Find where the given text appears and provide that cell's center as (X, Y) coordinate. 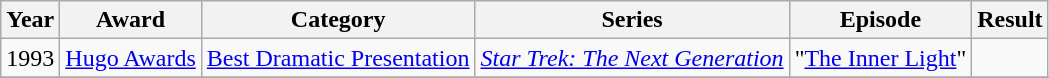
Result (1010, 20)
1993 (30, 58)
Category (338, 20)
Award (131, 20)
Year (30, 20)
Star Trek: The Next Generation (632, 58)
"The Inner Light" (880, 58)
Episode (880, 20)
Best Dramatic Presentation (338, 58)
Series (632, 20)
Hugo Awards (131, 58)
